Detect which cell encompasses the target text, then output its (x, y) center coordinate. 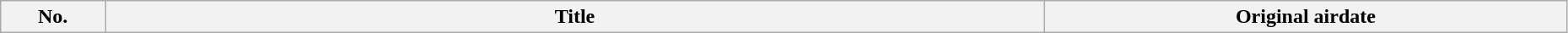
Title (574, 17)
No. (53, 17)
Original airdate (1306, 17)
